For the text-containing cell, return its midpoint in [x, y] coordinate format. 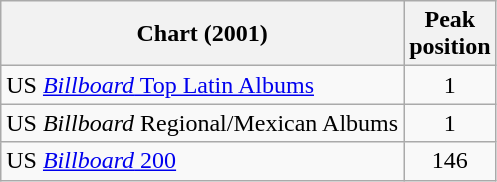
US Billboard 200 [202, 161]
US Billboard Regional/Mexican Albums [202, 123]
146 [450, 161]
Chart (2001) [202, 34]
US Billboard Top Latin Albums [202, 85]
Peakposition [450, 34]
